Scan for the cell matching the given text and deliver its (x, y) coordinate at center. 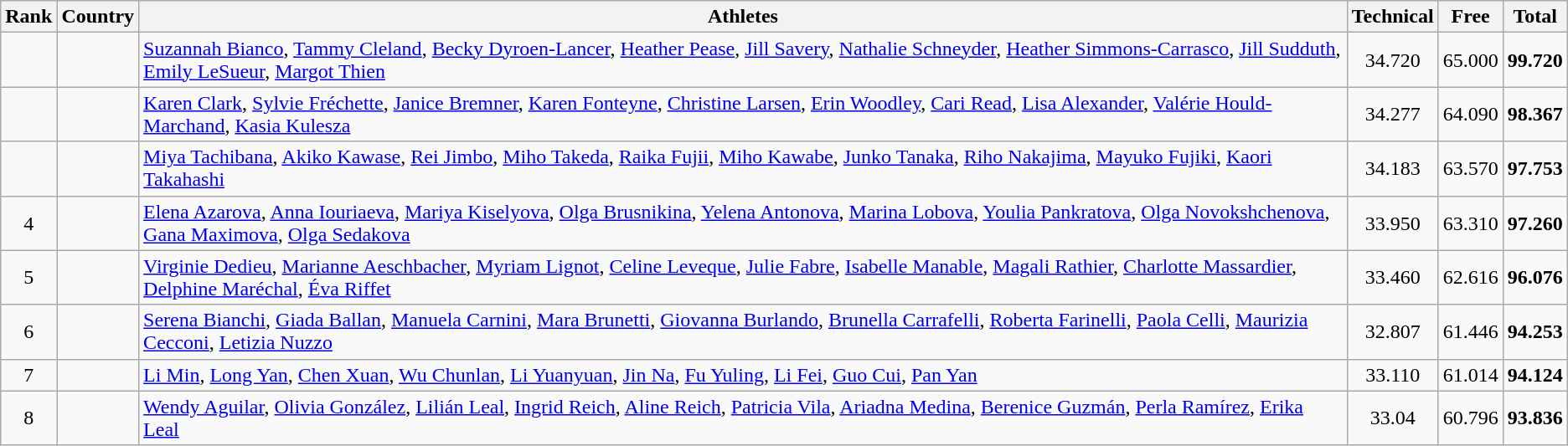
Technical (1392, 17)
4 (28, 223)
Wendy Aguilar, Olivia González, Lilián Leal, Ingrid Reich, Aline Reich, Patricia Vila, Ariadna Medina, Berenice Guzmán, Perla Ramírez, Erika Leal (744, 418)
61.014 (1471, 375)
63.310 (1471, 223)
Free (1471, 17)
65.000 (1471, 60)
Li Min, Long Yan, Chen Xuan, Wu Chunlan, Li Yuanyuan, Jin Na, Fu Yuling, Li Fei, Guo Cui, Pan Yan (744, 375)
64.090 (1471, 114)
61.446 (1471, 331)
7 (28, 375)
34.720 (1392, 60)
94.124 (1534, 375)
8 (28, 418)
63.570 (1471, 169)
97.260 (1534, 223)
Rank (28, 17)
98.367 (1534, 114)
33.04 (1392, 418)
Country (98, 17)
Athletes (744, 17)
62.616 (1471, 278)
34.277 (1392, 114)
33.950 (1392, 223)
Miya Tachibana, Akiko Kawase, Rei Jimbo, Miho Takeda, Raika Fujii, Miho Kawabe, Junko Tanaka, Riho Nakajima, Mayuko Fujiki, Kaori Takahashi (744, 169)
6 (28, 331)
97.753 (1534, 169)
32.807 (1392, 331)
33.460 (1392, 278)
60.796 (1471, 418)
Total (1534, 17)
5 (28, 278)
94.253 (1534, 331)
99.720 (1534, 60)
96.076 (1534, 278)
34.183 (1392, 169)
33.110 (1392, 375)
93.836 (1534, 418)
